Capture the cell that displays the provided text and extract its [x, y] central coordinate. 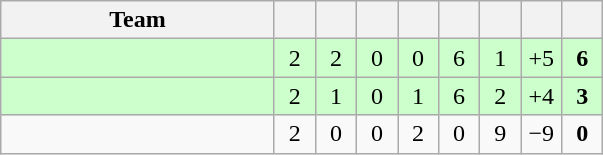
9 [500, 134]
+5 [542, 58]
−9 [542, 134]
+4 [542, 96]
3 [582, 96]
Team [138, 20]
